Scan for the cell matching the given text and deliver its [x, y] coordinate at center. 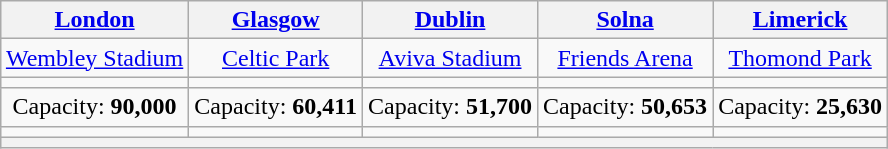
Thomond Park [800, 58]
Aviva Stadium [450, 58]
Celtic Park [276, 58]
Dublin [450, 20]
Capacity: 50,653 [626, 107]
Solna [626, 20]
Limerick [800, 20]
Friends Arena [626, 58]
Wembley Stadium [94, 58]
Glasgow [276, 20]
Capacity: 60,411 [276, 107]
Capacity: 25,630 [800, 107]
London [94, 20]
Capacity: 51,700 [450, 107]
Capacity: 90,000 [94, 107]
